Provide the (X, Y) coordinate of the cell's center where the given text is located.  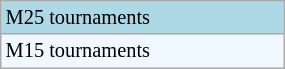
M15 tournaments (142, 51)
M25 tournaments (142, 17)
